Search for the cell housing the specified text and yield its (X, Y) center coordinate. 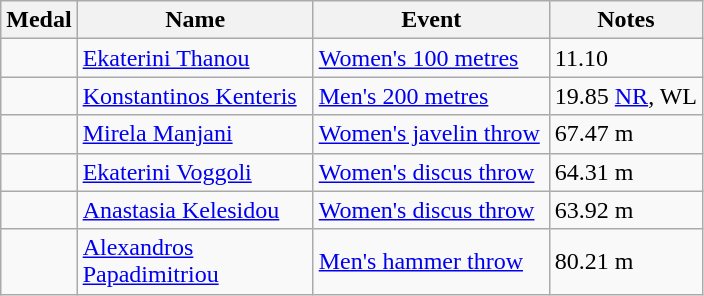
Alexandros Papadimitriou (195, 262)
Ekaterini Voggoli (195, 172)
Notes (626, 20)
Ekaterini Thanou (195, 58)
Women's javelin throw (431, 134)
Medal (39, 20)
Men's hammer throw (431, 262)
67.47 m (626, 134)
Event (431, 20)
11.10 (626, 58)
Konstantinos Kenteris (195, 96)
Men's 200 metres (431, 96)
Mirela Manjani (195, 134)
Women's 100 metres (431, 58)
64.31 m (626, 172)
Anastasia Kelesidou (195, 210)
Name (195, 20)
80.21 m (626, 262)
19.85 NR, WL (626, 96)
63.92 m (626, 210)
